For the text-containing cell, return its midpoint in (x, y) coordinate format. 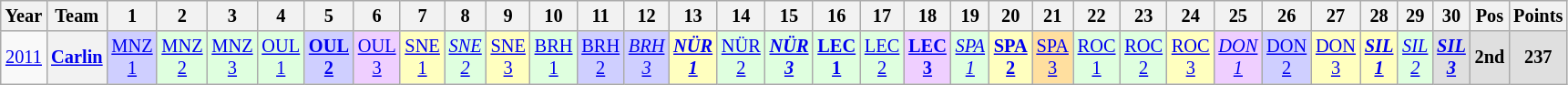
20 (1011, 16)
1 (131, 16)
3 (231, 16)
BRH3 (647, 58)
10 (554, 16)
18 (927, 16)
5 (329, 16)
29 (1415, 16)
8 (466, 16)
Team (77, 16)
MNZ1 (131, 58)
BRH1 (554, 58)
SNE2 (466, 58)
SNE1 (422, 58)
SIL1 (1379, 58)
NÜR1 (692, 58)
SPA1 (970, 58)
14 (742, 16)
Year (24, 16)
SPA2 (1011, 58)
SIL2 (1415, 58)
LEC2 (882, 58)
27 (1336, 16)
BRH2 (600, 58)
2011 (24, 58)
LEC1 (836, 58)
ROC1 (1097, 58)
6 (377, 16)
DON3 (1336, 58)
SNE3 (508, 58)
24 (1191, 16)
MNZ3 (231, 58)
ROC2 (1143, 58)
2nd (1491, 58)
ROC3 (1191, 58)
21 (1053, 16)
237 (1538, 58)
Points (1538, 16)
NÜR2 (742, 58)
SIL3 (1450, 58)
19 (970, 16)
LEC3 (927, 58)
OUL2 (329, 58)
SPA3 (1053, 58)
Pos (1491, 16)
2 (182, 16)
4 (281, 16)
12 (647, 16)
DON2 (1286, 58)
17 (882, 16)
9 (508, 16)
7 (422, 16)
MNZ2 (182, 58)
OUL3 (377, 58)
22 (1097, 16)
13 (692, 16)
Carlin (77, 58)
OUL1 (281, 58)
DON1 (1239, 58)
11 (600, 16)
16 (836, 16)
15 (789, 16)
30 (1450, 16)
23 (1143, 16)
28 (1379, 16)
NÜR3 (789, 58)
25 (1239, 16)
26 (1286, 16)
